Find where the given text appears and provide that cell's center as (X, Y) coordinate. 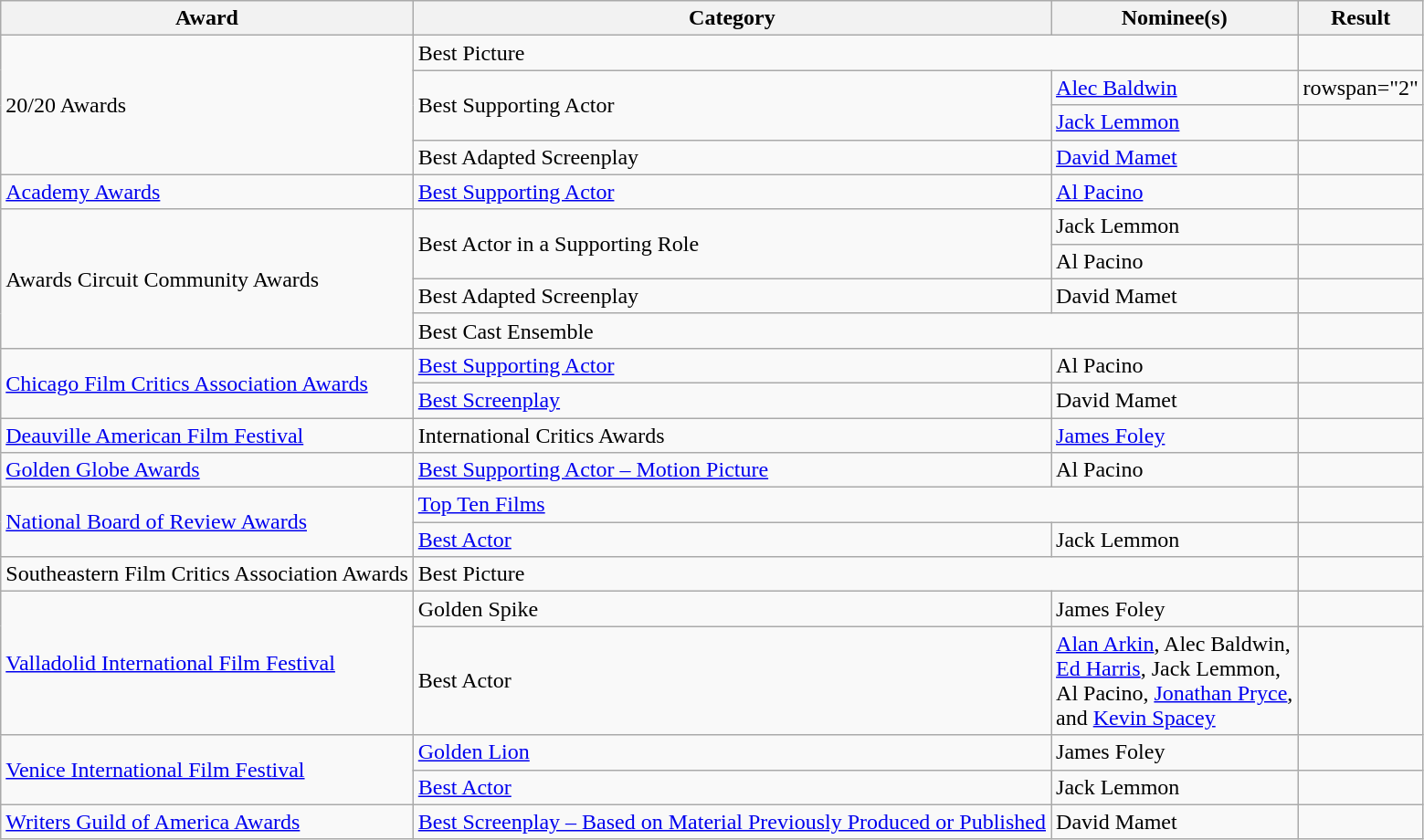
Golden Spike (732, 609)
Venice International Film Festival (207, 770)
Nominee(s) (1175, 18)
Southeastern Film Critics Association Awards (207, 574)
Alan Arkin, Alec Baldwin, Ed Harris, Jack Lemmon, Al Pacino, Jonathan Pryce, and Kevin Spacey (1175, 681)
Category (732, 18)
National Board of Review Awards (207, 522)
Writers Guild of America Awards (207, 822)
Result (1361, 18)
Deauville American Film Festival (207, 436)
Chicago Film Critics Association Awards (207, 383)
Academy Awards (207, 192)
Alec Baldwin (1175, 88)
Best Actor in a Supporting Role (732, 244)
Best Supporting Actor – Motion Picture (732, 470)
Golden Lion (732, 752)
Award (207, 18)
Top Ten Films (855, 505)
Best Cast Ensemble (855, 331)
Golden Globe Awards (207, 470)
International Critics Awards (732, 436)
Best Screenplay (732, 400)
Valladolid International Film Festival (207, 663)
rowspan="2" (1361, 88)
Best Screenplay – Based on Material Previously Produced or Published (732, 822)
Awards Circuit Community Awards (207, 278)
20/20 Awards (207, 105)
